From the cell containing the given text, extract its center point as [x, y] coordinate. 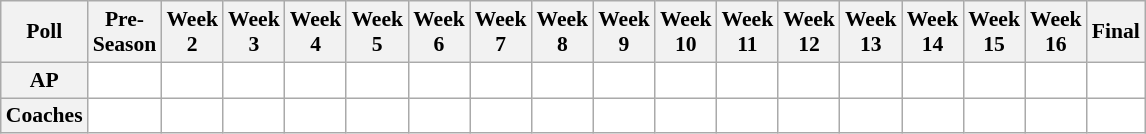
Poll [44, 32]
Week15 [994, 32]
Week12 [809, 32]
Pre-Season [125, 32]
Week7 [501, 32]
Week4 [316, 32]
Week10 [686, 32]
Coaches [44, 116]
Week14 [933, 32]
Week3 [254, 32]
AP [44, 80]
Week13 [871, 32]
Week9 [624, 32]
Week8 [562, 32]
Week2 [192, 32]
Final [1116, 32]
Week16 [1056, 32]
Week11 [748, 32]
Week5 [377, 32]
Week6 [439, 32]
